Pinpoint the cell where the given text exists, returning its [x, y] midpoint coordinate. 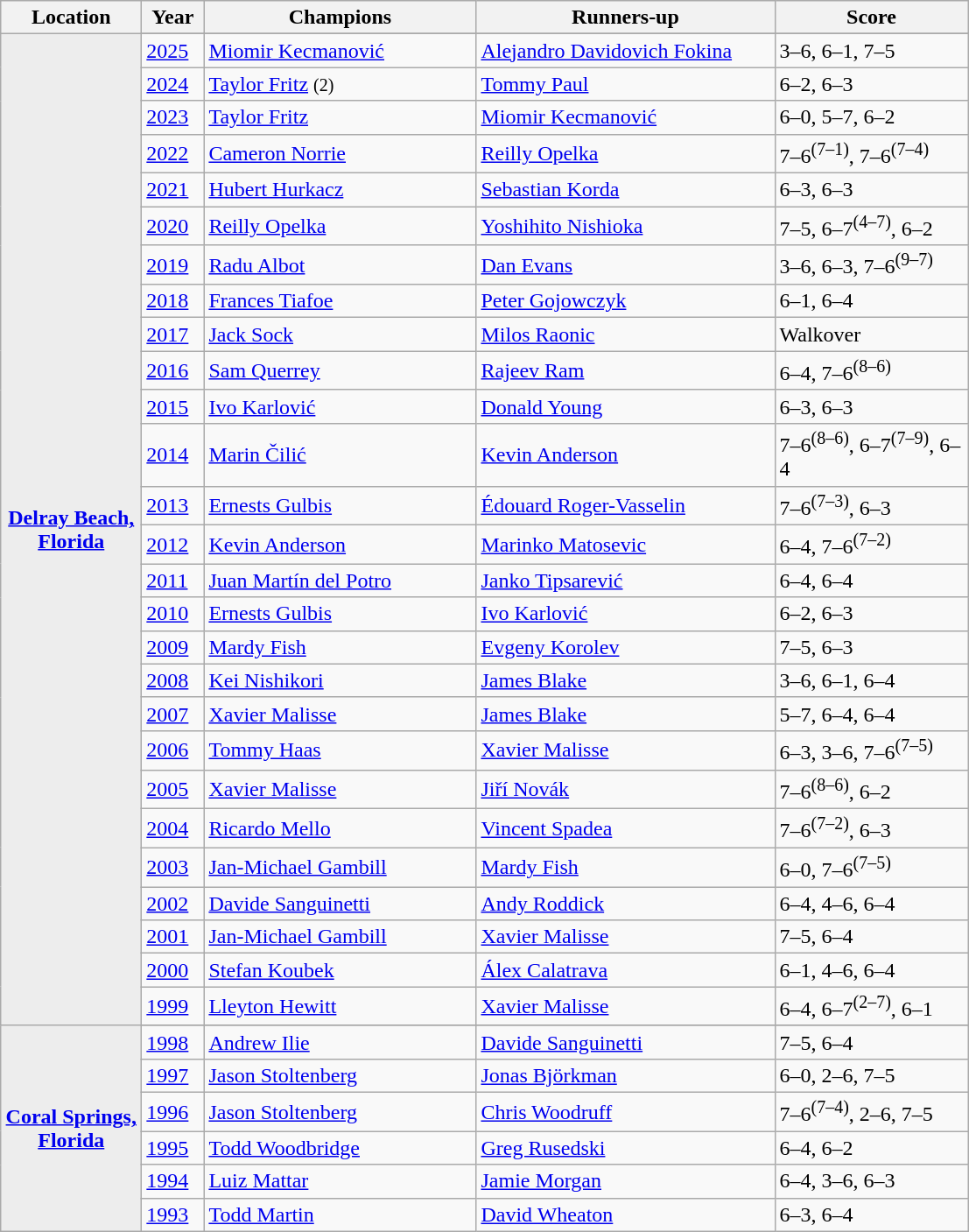
Luiz Mattar [340, 1181]
2001 [173, 937]
Jiří Novák [625, 790]
Lleyton Hewitt [340, 1007]
6–4, 6–2 [872, 1148]
6–4, 6–4 [872, 581]
7–6(7–2), 6–3 [872, 828]
Donald Young [625, 406]
1998 [173, 1042]
Alejandro Davidovich Fokina [625, 51]
7–6(8–6), 6–2 [872, 790]
Location [72, 18]
Ricardo Mello [340, 828]
7–6(7–4), 2–6, 7–5 [872, 1112]
2019 [173, 264]
2002 [173, 904]
Yoshihito Nishioka [625, 226]
6–3, 6–4 [872, 1214]
2021 [173, 190]
2003 [173, 867]
7–6(7–3), 6–3 [872, 506]
Taylor Fritz (2) [340, 84]
2018 [173, 301]
Álex Calatrava [625, 970]
Janko Tipsarević [625, 581]
2024 [173, 84]
2023 [173, 117]
7–6(8–6), 6–7(7–9), 6–4 [872, 454]
2007 [173, 714]
Champions [340, 18]
6–1, 4–6, 6–4 [872, 970]
Andy Roddick [625, 904]
1995 [173, 1148]
Jamie Morgan [625, 1181]
Milos Raonic [625, 334]
Sebastian Korda [625, 190]
6–4, 4–6, 6–4 [872, 904]
Score [872, 18]
Cameron Norrie [340, 154]
3–6, 6–1, 7–5 [872, 51]
Sam Querrey [340, 371]
2005 [173, 790]
2012 [173, 545]
3–6, 6–1, 6–4 [872, 680]
Stefan Koubek [340, 970]
Tommy Paul [625, 84]
Radu Albot [340, 264]
2008 [173, 680]
2025 [173, 51]
Todd Martin [340, 1214]
6–0, 7–6(7–5) [872, 867]
Delray Beach, Florida [72, 531]
2004 [173, 828]
6–0, 5–7, 6–2 [872, 117]
2016 [173, 371]
Runners-up [625, 18]
Hubert Hurkacz [340, 190]
1996 [173, 1112]
Peter Gojowczyk [625, 301]
2000 [173, 970]
Evgeny Korolev [625, 647]
7–5, 6–3 [872, 647]
Walkover [872, 334]
3–6, 6–3, 7–6(9–7) [872, 264]
2014 [173, 454]
Dan Evans [625, 264]
Todd Woodbridge [340, 1148]
Kei Nishikori [340, 680]
Year [173, 18]
Vincent Spadea [625, 828]
David Wheaton [625, 1214]
2011 [173, 581]
2009 [173, 647]
6–4, 3–6, 6–3 [872, 1181]
5–7, 6–4, 6–4 [872, 714]
Taylor Fritz [340, 117]
Marinko Matosevic [625, 545]
Marin Čilić [340, 454]
Rajeev Ram [625, 371]
1999 [173, 1007]
2015 [173, 406]
1993 [173, 1214]
6–0, 2–6, 7–5 [872, 1075]
Coral Springs, Florida [72, 1128]
1994 [173, 1181]
6–3, 3–6, 7–6(7–5) [872, 750]
1997 [173, 1075]
Greg Rusedski [625, 1148]
6–1, 6–4 [872, 301]
Frances Tiafoe [340, 301]
2010 [173, 614]
2017 [173, 334]
Juan Martín del Potro [340, 581]
Chris Woodruff [625, 1112]
7–5, 6–7(4–7), 6–2 [872, 226]
6–4, 7–6(8–6) [872, 371]
6–4, 7–6(7–2) [872, 545]
Jonas Björkman [625, 1075]
Tommy Haas [340, 750]
2020 [173, 226]
2006 [173, 750]
2013 [173, 506]
Andrew Ilie [340, 1042]
6–4, 6–7(2–7), 6–1 [872, 1007]
7–6(7–1), 7–6(7–4) [872, 154]
2022 [173, 154]
Jack Sock [340, 334]
Édouard Roger-Vasselin [625, 506]
